Determine the [X, Y] coordinate at the center of the cell enclosing the given text.  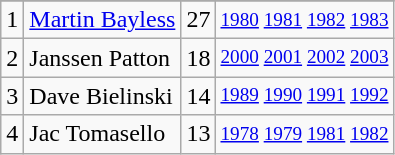
Jac Tomasello [102, 134]
Janssen Patton [102, 58]
4 [12, 134]
Dave Bielinski [102, 96]
3 [12, 96]
1980 1981 1982 1983 [304, 20]
1978 1979 1981 1982 [304, 134]
1989 1990 1991 1992 [304, 96]
18 [198, 58]
13 [198, 134]
1 [12, 20]
2000 2001 2002 2003 [304, 58]
14 [198, 96]
27 [198, 20]
Martin Bayless [102, 20]
2 [12, 58]
